Capture the cell that displays the provided text and extract its [x, y] central coordinate. 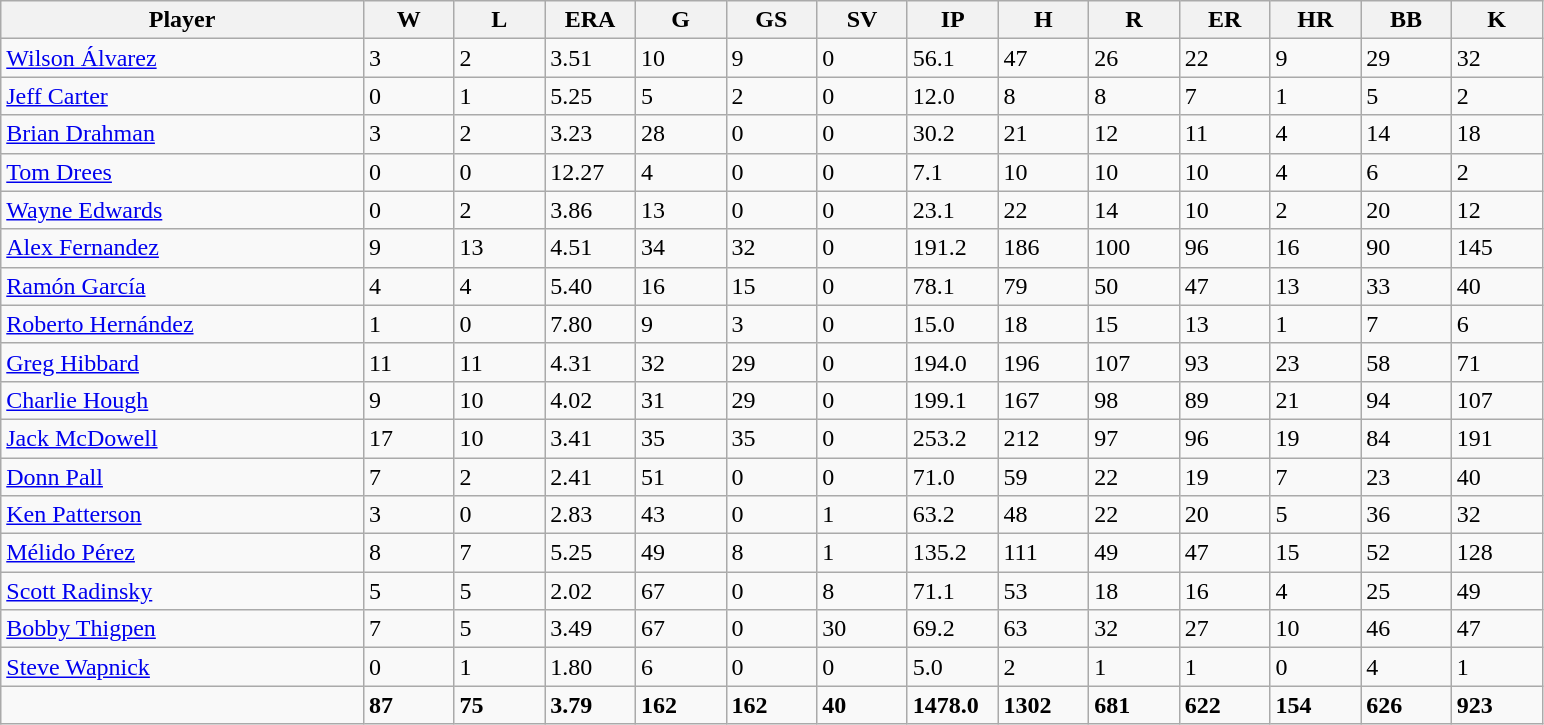
17 [408, 438]
Ramón García [182, 286]
Bobby Thigpen [182, 629]
128 [1496, 553]
1302 [1044, 705]
K [1496, 20]
63.2 [952, 515]
71.0 [952, 477]
Mélido Pérez [182, 553]
52 [1406, 553]
3.51 [590, 58]
ER [1224, 20]
30.2 [952, 134]
97 [1134, 438]
34 [680, 248]
BB [1406, 20]
681 [1134, 705]
1478.0 [952, 705]
253.2 [952, 438]
90 [1406, 248]
3.23 [590, 134]
15.0 [952, 324]
27 [1224, 629]
191 [1496, 438]
191.2 [952, 248]
Greg Hibbard [182, 362]
7.1 [952, 172]
ERA [590, 20]
26 [1134, 58]
50 [1134, 286]
93 [1224, 362]
IP [952, 20]
3.79 [590, 705]
196 [1044, 362]
Player [182, 20]
194.0 [952, 362]
W [408, 20]
4.31 [590, 362]
4.51 [590, 248]
H [1044, 20]
R [1134, 20]
2.41 [590, 477]
43 [680, 515]
56.1 [952, 58]
212 [1044, 438]
626 [1406, 705]
58 [1406, 362]
G [680, 20]
154 [1316, 705]
5.40 [590, 286]
100 [1134, 248]
Alex Fernandez [182, 248]
3.49 [590, 629]
5.0 [952, 667]
Ken Patterson [182, 515]
199.1 [952, 400]
SV [862, 20]
3.86 [590, 210]
167 [1044, 400]
Brian Drahman [182, 134]
59 [1044, 477]
Roberto Hernández [182, 324]
75 [500, 705]
63 [1044, 629]
622 [1224, 705]
L [500, 20]
111 [1044, 553]
12.27 [590, 172]
25 [1406, 591]
135.2 [952, 553]
145 [1496, 248]
Charlie Hough [182, 400]
30 [862, 629]
36 [1406, 515]
Donn Pall [182, 477]
51 [680, 477]
2.83 [590, 515]
31 [680, 400]
Steve Wapnick [182, 667]
Scott Radinsky [182, 591]
87 [408, 705]
Wayne Edwards [182, 210]
HR [1316, 20]
89 [1224, 400]
33 [1406, 286]
46 [1406, 629]
79 [1044, 286]
28 [680, 134]
7.80 [590, 324]
4.02 [590, 400]
53 [1044, 591]
78.1 [952, 286]
98 [1134, 400]
Jack McDowell [182, 438]
69.2 [952, 629]
2.02 [590, 591]
923 [1496, 705]
186 [1044, 248]
Tom Drees [182, 172]
Wilson Álvarez [182, 58]
12.0 [952, 96]
GS [772, 20]
23.1 [952, 210]
71 [1496, 362]
94 [1406, 400]
3.41 [590, 438]
48 [1044, 515]
71.1 [952, 591]
Jeff Carter [182, 96]
84 [1406, 438]
1.80 [590, 667]
